Scan for the cell matching the given text and deliver its [X, Y] coordinate at center. 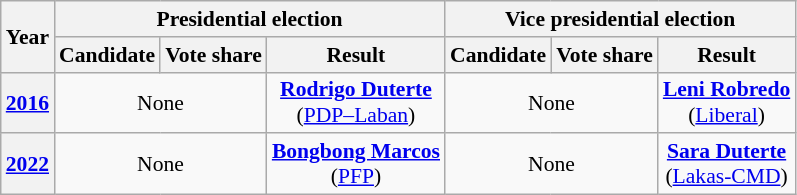
2016 [28, 102]
Year [28, 36]
Presidential election [250, 19]
Leni Robredo(Liberal) [726, 102]
Sara Duterte(Lakas-CMD) [726, 164]
Rodrigo Duterte(PDP–Laban) [356, 102]
Vice presidential election [620, 19]
2022 [28, 164]
Bongbong Marcos(PFP) [356, 164]
